Capture the cell that displays the provided text and extract its (X, Y) central coordinate. 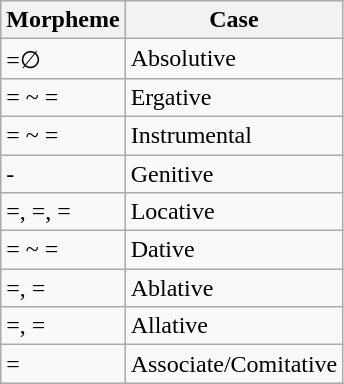
=, =, = (63, 212)
Dative (234, 250)
Associate/Comitative (234, 364)
Locative (234, 212)
Ablative (234, 288)
Genitive (234, 173)
Instrumental (234, 135)
- (63, 173)
= (63, 364)
Ergative (234, 97)
Case (234, 20)
Morpheme (63, 20)
Absolutive (234, 59)
=∅ (63, 59)
Allative (234, 326)
